Scan for the cell matching the given text and deliver its [x, y] coordinate at center. 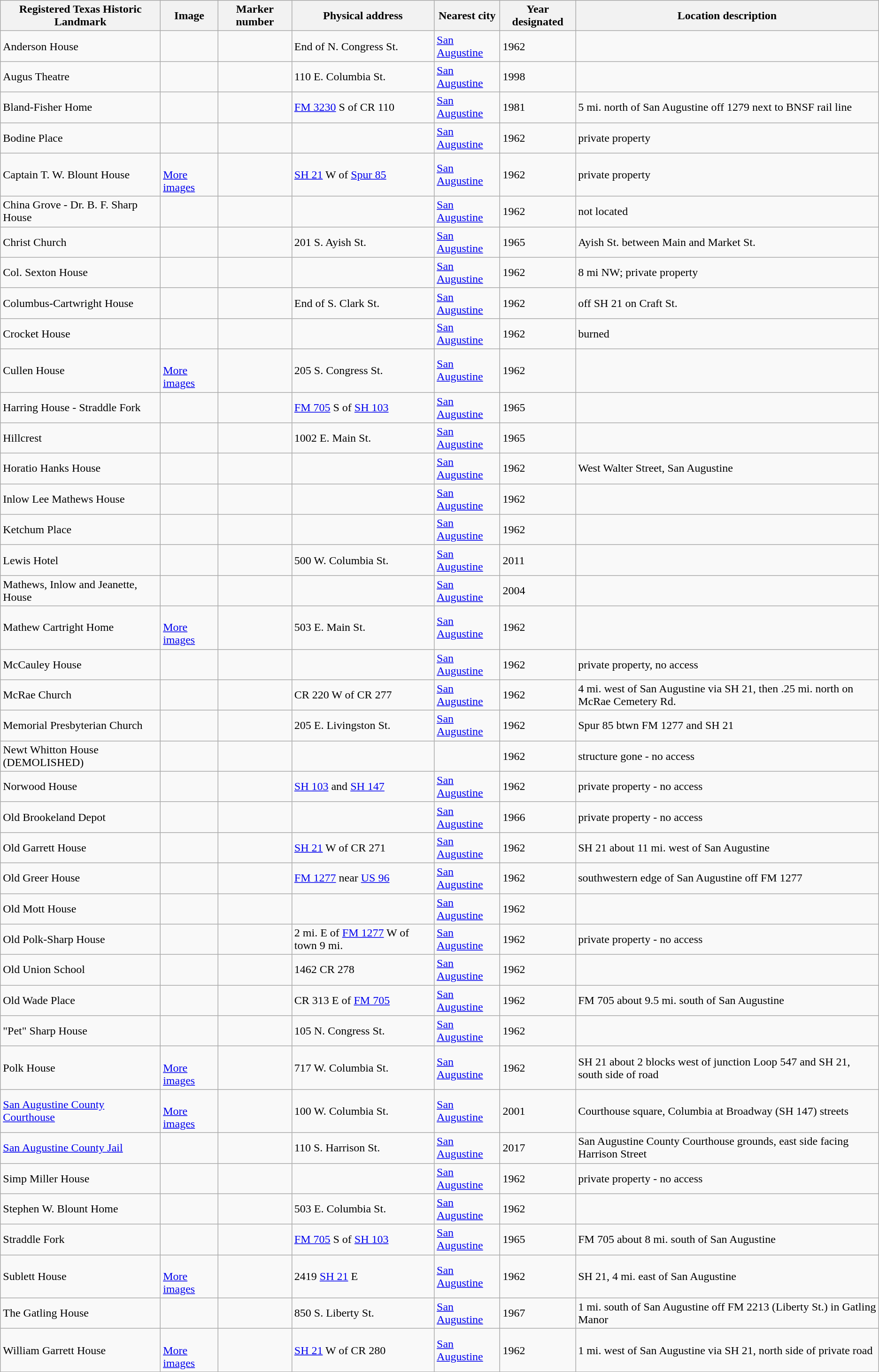
1 mi. west of San Augustine via SH 21, north side of private road [727, 1350]
Spur 85 btwn FM 1277 and SH 21 [727, 726]
Columbus-Cartwright House [81, 303]
100 W. Columbia St. [362, 1111]
SH 21 W of Spur 85 [362, 175]
Sublett House [81, 1276]
Courthouse square, Columbia at Broadway (SH 147) streets [727, 1111]
Simp Miller House [81, 1178]
Norwood House [81, 787]
Ayish St. between Main and Market St. [727, 242]
Old Greer House [81, 878]
1462 CR 278 [362, 970]
2004 [538, 590]
San Augustine County Courthouse [81, 1111]
Marker number [254, 16]
Old Mott House [81, 909]
Augus Theatre [81, 77]
SH 21 W of CR 271 [362, 848]
structure gone - no access [727, 756]
SH 21, 4 mi. east of San Augustine [727, 1276]
SH 21 about 11 mi. west of San Augustine [727, 848]
CR 220 W of CR 277 [362, 695]
Christ Church [81, 242]
private property, no access [727, 665]
Horatio Hanks House [81, 468]
1967 [538, 1313]
West Walter Street, San Augustine [727, 468]
Straddle Fork [81, 1239]
SH 103 and SH 147 [362, 787]
San Augustine County Jail [81, 1148]
2419 SH 21 E [362, 1276]
McRae Church [81, 695]
End of N. Congress St. [362, 46]
CR 313 E of FM 705 [362, 1001]
Old Polk-Sharp House [81, 940]
Bland-Fisher Home [81, 107]
500 W. Columbia St. [362, 560]
4 mi. west of San Augustine via SH 21, then .25 mi. north on McRae Cemetery Rd. [727, 695]
The Gatling House [81, 1313]
Location description [727, 16]
Lewis Hotel [81, 560]
2001 [538, 1111]
1998 [538, 77]
205 S. Congress St. [362, 370]
FM 705 about 9.5 mi. south of San Augustine [727, 1001]
End of S. Clark St. [362, 303]
Image [190, 16]
Stephen W. Blount Home [81, 1209]
William Garrett House [81, 1350]
not located [727, 211]
southwestern edge of San Augustine off FM 1277 [727, 878]
Memorial Presbyterian Church [81, 726]
1966 [538, 817]
850 S. Liberty St. [362, 1313]
Nearest city [467, 16]
Crocket House [81, 333]
Captain T. W. Blount House [81, 175]
Bodine Place [81, 138]
Inlow Lee Mathews House [81, 499]
San Augustine County Courthouse grounds, east side facing Harrison Street [727, 1148]
McCauley House [81, 665]
FM 705 about 8 mi. south of San Augustine [727, 1239]
Anderson House [81, 46]
8 mi NW; private property [727, 272]
Old Garrett House [81, 848]
Ketchum Place [81, 529]
Polk House [81, 1068]
1 mi. south of San Augustine off FM 2213 (Liberty St.) in Gatling Manor [727, 1313]
Newt Whitton House (DEMOLISHED) [81, 756]
105 N. Congress St. [362, 1031]
503 E. Main St. [362, 628]
205 E. Livingston St. [362, 726]
FM 3230 S of CR 110 [362, 107]
burned [727, 333]
201 S. Ayish St. [362, 242]
Mathews, Inlow and Jeanette, House [81, 590]
110 E. Columbia St. [362, 77]
off SH 21 on Craft St. [727, 303]
Old Wade Place [81, 1001]
Mathew Cartright Home [81, 628]
Old Union School [81, 970]
2011 [538, 560]
Registered Texas Historic Landmark [81, 16]
Harring House - Straddle Fork [81, 407]
SH 21 W of CR 280 [362, 1350]
SH 21 about 2 blocks west of junction Loop 547 and SH 21, south side of road [727, 1068]
China Grove - Dr. B. F. Sharp House [81, 211]
2 mi. E of FM 1277 W of town 9 mi. [362, 940]
Old Brookeland Depot [81, 817]
5 mi. north of San Augustine off 1279 next to BNSF rail line [727, 107]
1002 E. Main St. [362, 438]
503 E. Columbia St. [362, 1209]
1981 [538, 107]
Cullen House [81, 370]
Physical address [362, 16]
717 W. Columbia St. [362, 1068]
"Pet" Sharp House [81, 1031]
Col. Sexton House [81, 272]
Year designated [538, 16]
Hillcrest [81, 438]
2017 [538, 1148]
110 S. Harrison St. [362, 1148]
FM 1277 near US 96 [362, 878]
